Provide the (X, Y) coordinate of the cell's center where the given text is located.  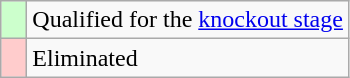
Qualified for the knockout stage (188, 20)
Eliminated (188, 58)
